For the text-containing cell, return its midpoint in [x, y] coordinate format. 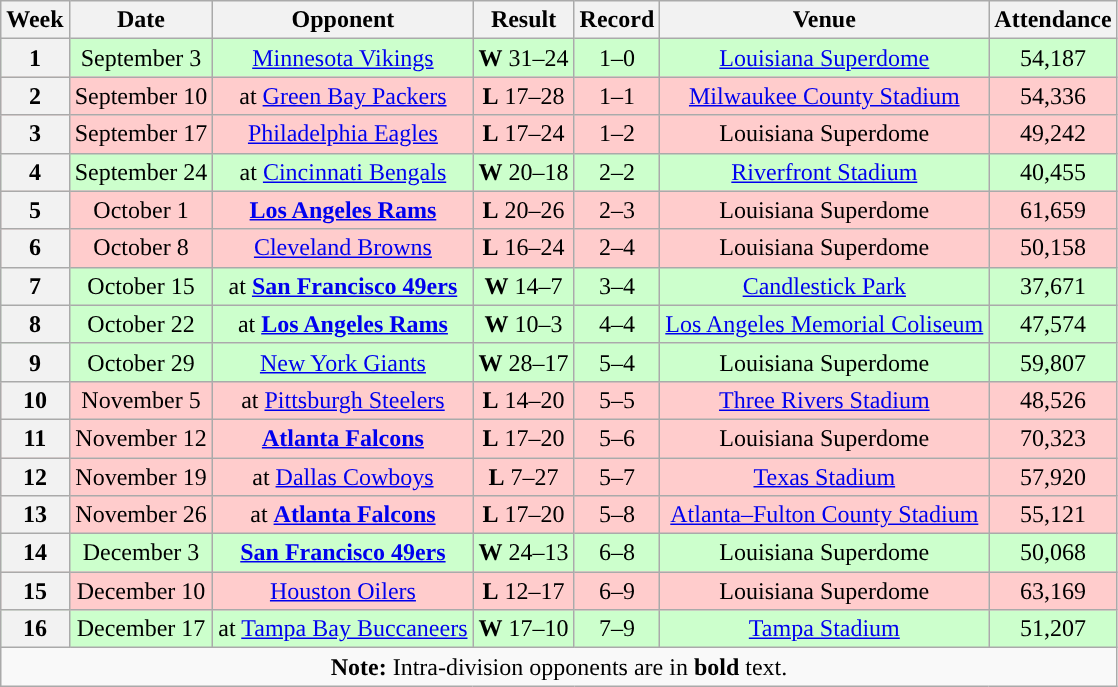
Atlanta–Fulton County Stadium [824, 515]
Los Angeles Memorial Coliseum [824, 324]
63,169 [1053, 591]
48,526 [1053, 400]
49,242 [1053, 134]
Candlestick Park [824, 286]
September 10 [141, 96]
3 [35, 134]
at Cincinnati Bengals [343, 172]
3–4 [617, 286]
2 [35, 96]
at Green Bay Packers [343, 96]
13 [35, 515]
61,659 [1053, 210]
7 [35, 286]
October 29 [141, 362]
50,068 [1053, 553]
55,121 [1053, 515]
Milwaukee County Stadium [824, 96]
San Francisco 49ers [343, 553]
Three Rivers Stadium [824, 400]
9 [35, 362]
L 20–26 [524, 210]
New York Giants [343, 362]
Cleveland Browns [343, 248]
6–8 [617, 553]
L 17–24 [524, 134]
December 17 [141, 629]
37,671 [1053, 286]
15 [35, 591]
40,455 [1053, 172]
6 [35, 248]
W 24–13 [524, 553]
70,323 [1053, 438]
at Tampa Bay Buccaneers [343, 629]
at Atlanta Falcons [343, 515]
Texas Stadium [824, 477]
October 22 [141, 324]
October 8 [141, 248]
5–7 [617, 477]
at Dallas Cowboys [343, 477]
5–5 [617, 400]
1–1 [617, 96]
4 [35, 172]
Opponent [343, 20]
2–2 [617, 172]
57,920 [1053, 477]
4–4 [617, 324]
W 20–18 [524, 172]
Atlanta Falcons [343, 438]
5–8 [617, 515]
8 [35, 324]
November 19 [141, 477]
L 17–28 [524, 96]
5 [35, 210]
L 7–27 [524, 477]
L 14–20 [524, 400]
5–6 [617, 438]
Date [141, 20]
November 26 [141, 515]
1–0 [617, 58]
October 1 [141, 210]
December 3 [141, 553]
W 10–3 [524, 324]
Result [524, 20]
16 [35, 629]
12 [35, 477]
Attendance [1053, 20]
51,207 [1053, 629]
at Los Angeles Rams [343, 324]
54,187 [1053, 58]
1 [35, 58]
Tampa Stadium [824, 629]
59,807 [1053, 362]
Los Angeles Rams [343, 210]
September 17 [141, 134]
14 [35, 553]
10 [35, 400]
Record [617, 20]
November 5 [141, 400]
2–4 [617, 248]
at Pittsburgh Steelers [343, 400]
Houston Oilers [343, 591]
September 3 [141, 58]
November 12 [141, 438]
2–3 [617, 210]
11 [35, 438]
September 24 [141, 172]
W 14–7 [524, 286]
Philadelphia Eagles [343, 134]
at San Francisco 49ers [343, 286]
W 31–24 [524, 58]
Riverfront Stadium [824, 172]
5–4 [617, 362]
W 28–17 [524, 362]
Minnesota Vikings [343, 58]
Week [35, 20]
Venue [824, 20]
54,336 [1053, 96]
Note: Intra-division opponents are in bold text. [559, 667]
6–9 [617, 591]
1–2 [617, 134]
47,574 [1053, 324]
October 15 [141, 286]
L 16–24 [524, 248]
L 12–17 [524, 591]
50,158 [1053, 248]
W 17–10 [524, 629]
7–9 [617, 629]
December 10 [141, 591]
